Capture the cell that displays the provided text and extract its (x, y) central coordinate. 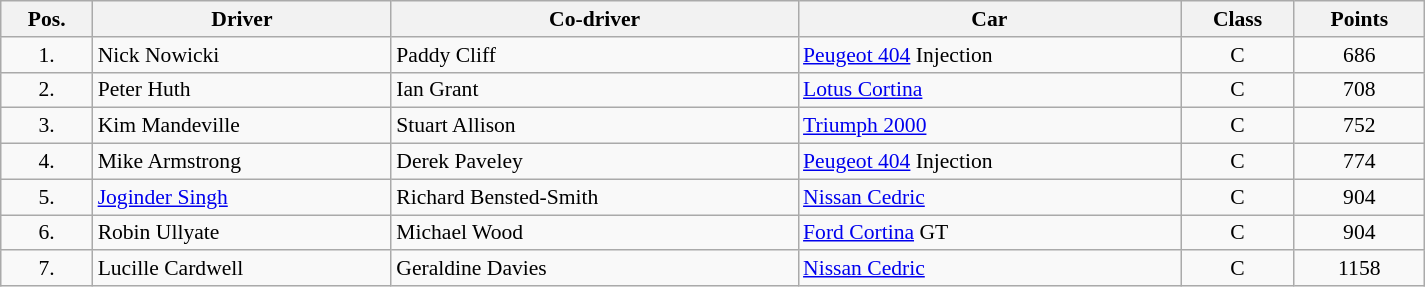
Mike Armstrong (242, 162)
Co-driver (594, 19)
Peter Huth (242, 90)
2. (47, 90)
Class (1238, 19)
Nick Nowicki (242, 55)
686 (1359, 55)
708 (1359, 90)
Stuart Allison (594, 126)
4. (47, 162)
Robin Ullyate (242, 233)
1158 (1359, 269)
Pos. (47, 19)
752 (1359, 126)
Triumph 2000 (990, 126)
774 (1359, 162)
Joginder Singh (242, 197)
6. (47, 233)
Derek Paveley (594, 162)
1. (47, 55)
5. (47, 197)
Michael Wood (594, 233)
7. (47, 269)
Richard Bensted-Smith (594, 197)
Paddy Cliff (594, 55)
3. (47, 126)
Geraldine Davies (594, 269)
Car (990, 19)
Ford Cortina GT (990, 233)
Kim Mandeville (242, 126)
Ian Grant (594, 90)
Lotus Cortina (990, 90)
Driver (242, 19)
Points (1359, 19)
Lucille Cardwell (242, 269)
